Return the (X, Y) coordinate for the center point of the cell that contains the specified text.  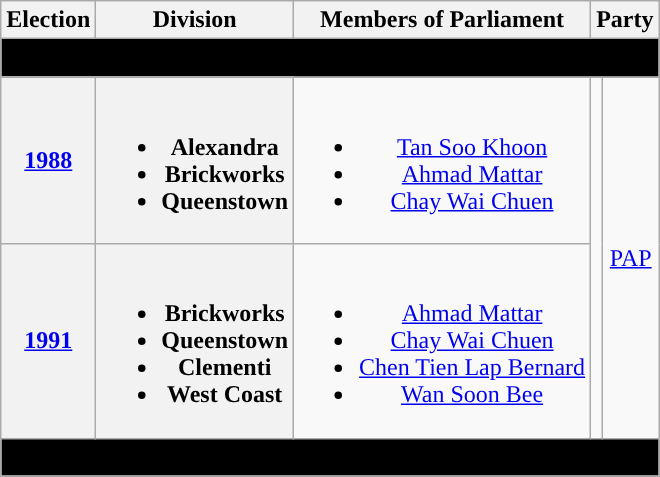
Abolished (1997) (330, 457)
Members of Parliament (442, 20)
1988 (48, 160)
1991 (48, 341)
Election (48, 20)
Formation (330, 58)
Division (195, 20)
PAP (630, 258)
Tan Soo KhoonAhmad MattarChay Wai Chuen (442, 160)
BrickworksQueenstownClementiWest Coast (195, 341)
AlexandraBrickworksQueenstown (195, 160)
Ahmad MattarChay Wai ChuenChen Tien Lap BernardWan Soon Bee (442, 341)
Party (625, 20)
